Detect which cell encompasses the target text, then output its [x, y] center coordinate. 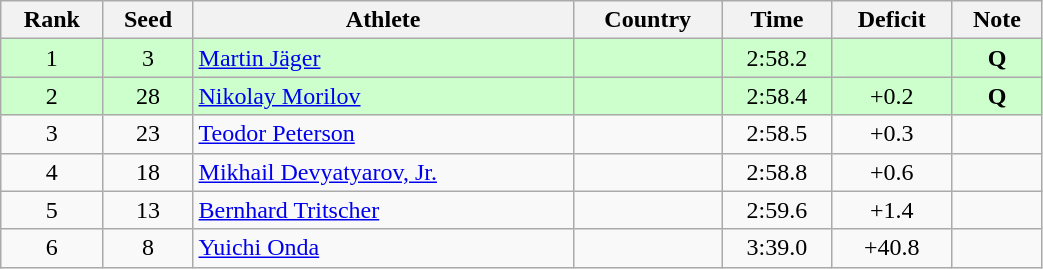
1 [52, 58]
2:59.6 [776, 210]
Note [997, 20]
+0.3 [892, 134]
Rank [52, 20]
Seed [148, 20]
Time [776, 20]
Mikhail Devyatyarov, Jr. [383, 172]
+1.4 [892, 210]
13 [148, 210]
Martin Jäger [383, 58]
2:58.5 [776, 134]
4 [52, 172]
2 [52, 96]
2:58.2 [776, 58]
28 [148, 96]
2:58.4 [776, 96]
Teodor Peterson [383, 134]
18 [148, 172]
Yuichi Onda [383, 248]
+0.6 [892, 172]
Bernhard Tritscher [383, 210]
Country [648, 20]
5 [52, 210]
6 [52, 248]
8 [148, 248]
23 [148, 134]
Deficit [892, 20]
Athlete [383, 20]
3:39.0 [776, 248]
+40.8 [892, 248]
+0.2 [892, 96]
2:58.8 [776, 172]
Nikolay Morilov [383, 96]
